Pinpoint the cell where the given text exists, returning its [X, Y] midpoint coordinate. 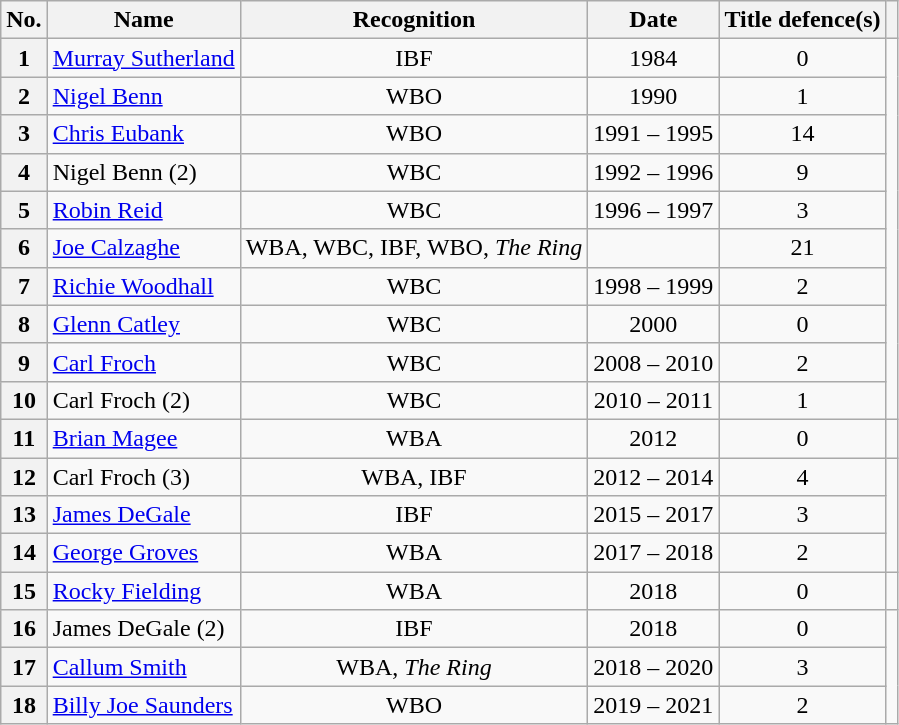
Name [144, 20]
Richie Woodhall [144, 286]
2015 – 2017 [654, 515]
21 [802, 248]
11 [24, 438]
1996 – 1997 [654, 210]
15 [24, 591]
Date [654, 20]
8 [24, 324]
10 [24, 400]
13 [24, 515]
2017 – 2018 [654, 553]
1998 – 1999 [654, 286]
2012 [654, 438]
5 [24, 210]
2012 – 2014 [654, 477]
2018 – 2020 [654, 667]
Title defence(s) [802, 20]
17 [24, 667]
Chris Eubank [144, 134]
6 [24, 248]
Nigel Benn (2) [144, 172]
James DeGale [144, 515]
2019 – 2021 [654, 705]
1984 [654, 58]
James DeGale (2) [144, 629]
2000 [654, 324]
Rocky Fielding [144, 591]
18 [24, 705]
Robin Reid [144, 210]
WBA, WBC, IBF, WBO, The Ring [414, 248]
2010 – 2011 [654, 400]
1992 – 1996 [654, 172]
2008 – 2010 [654, 362]
7 [24, 286]
Billy Joe Saunders [144, 705]
Nigel Benn [144, 96]
WBA, IBF [414, 477]
1991 – 1995 [654, 134]
1990 [654, 96]
Recognition [414, 20]
Joe Calzaghe [144, 248]
Carl Froch (2) [144, 400]
Carl Froch (3) [144, 477]
WBA, The Ring [414, 667]
No. [24, 20]
Carl Froch [144, 362]
George Groves [144, 553]
Callum Smith [144, 667]
Brian Magee [144, 438]
Glenn Catley [144, 324]
12 [24, 477]
Murray Sutherland [144, 58]
16 [24, 629]
